Return the (x, y) coordinate for the center point of the cell that contains the specified text.  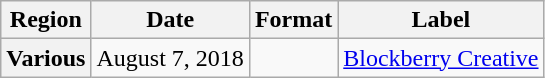
Format (293, 20)
Various (46, 58)
Region (46, 20)
August 7, 2018 (170, 58)
Label (441, 20)
Blockberry Creative (441, 58)
Date (170, 20)
